For the text-containing cell, return its midpoint in [X, Y] coordinate format. 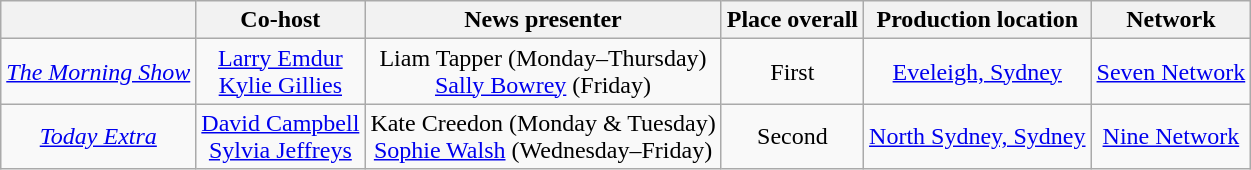
First [792, 72]
Production location [978, 20]
Larry EmdurKylie Gillies [280, 72]
Today Extra [98, 136]
North Sydney, Sydney [978, 136]
Seven Network [1171, 72]
Co-host [280, 20]
Network [1171, 20]
David CampbellSylvia Jeffreys [280, 136]
Liam Tapper (Monday–Thursday)Sally Bowrey (Friday) [543, 72]
News presenter [543, 20]
Place overall [792, 20]
Eveleigh, Sydney [978, 72]
Nine Network [1171, 136]
Kate Creedon (Monday & Tuesday)Sophie Walsh (Wednesday–Friday) [543, 136]
Second [792, 136]
The Morning Show [98, 72]
